Determine the (x, y) coordinate at the center of the cell enclosing the given text.  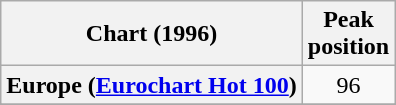
Chart (1996) (152, 34)
Europe (Eurochart Hot 100) (152, 85)
Peakposition (348, 34)
96 (348, 85)
